Return the (X, Y) coordinate for the center point of the cell that contains the specified text.  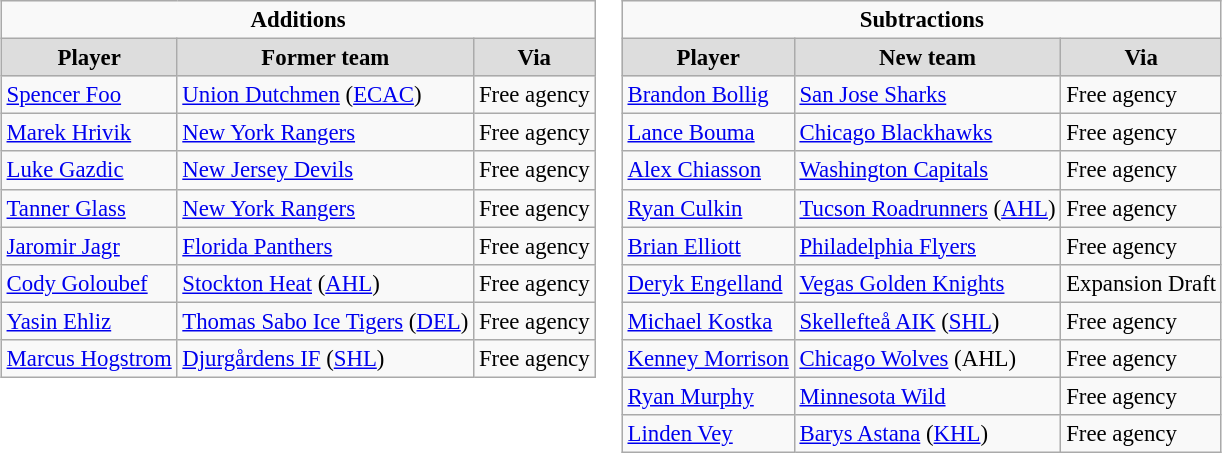
Lance Bouma (708, 133)
San Jose Sharks (928, 95)
Brandon Bollig (708, 95)
Linden Vey (708, 434)
Subtractions (922, 20)
New team (928, 58)
Former team (326, 58)
Marek Hrivik (89, 133)
Washington Capitals (928, 170)
Skellefteå AIK (SHL) (928, 321)
Philadelphia Flyers (928, 246)
Stockton Heat (AHL) (326, 283)
Yasin Ehliz (89, 321)
Brian Elliott (708, 246)
Additions (298, 20)
Florida Panthers (326, 246)
Marcus Hogstrom (89, 358)
Michael Kostka (708, 321)
New Jersey Devils (326, 170)
Alex Chiasson (708, 170)
Ryan Murphy (708, 396)
Tanner Glass (89, 208)
Djurgårdens IF (SHL) (326, 358)
Cody Goloubef (89, 283)
Chicago Wolves (AHL) (928, 358)
Luke Gazdic (89, 170)
Chicago Blackhawks (928, 133)
Minnesota Wild (928, 396)
Expansion Draft (1142, 283)
Kenney Morrison (708, 358)
Thomas Sabo Ice Tigers (DEL) (326, 321)
Spencer Foo (89, 95)
Jaromir Jagr (89, 246)
Union Dutchmen (ECAC) (326, 95)
Ryan Culkin (708, 208)
Deryk Engelland (708, 283)
Barys Astana (KHL) (928, 434)
Tucson Roadrunners (AHL) (928, 208)
Vegas Golden Knights (928, 283)
